Pinpoint the cell where the given text exists, returning its [x, y] midpoint coordinate. 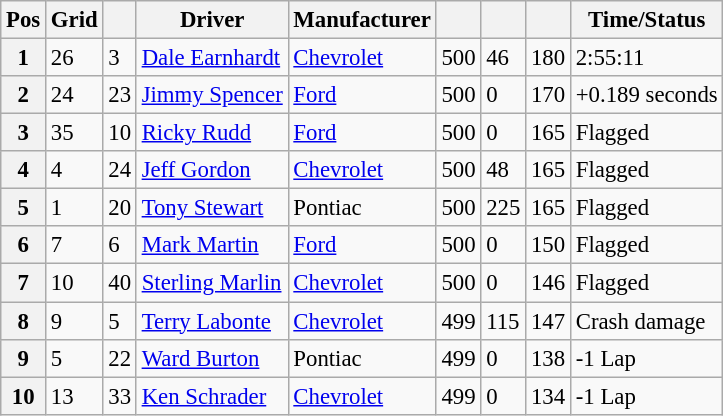
Dale Earnhardt [212, 58]
26 [74, 58]
150 [548, 245]
225 [504, 208]
Manufacturer [362, 20]
Jimmy Spencer [212, 95]
2 [24, 95]
35 [74, 133]
33 [120, 396]
8 [24, 321]
23 [120, 95]
Grid [74, 20]
Pos [24, 20]
Ricky Rudd [212, 133]
147 [548, 321]
146 [548, 283]
13 [74, 396]
20 [120, 208]
134 [548, 396]
40 [120, 283]
Mark Martin [212, 245]
Ward Burton [212, 358]
170 [548, 95]
Sterling Marlin [212, 283]
Tony Stewart [212, 208]
138 [548, 358]
Ken Schrader [212, 396]
Jeff Gordon [212, 170]
2:55:11 [646, 58]
48 [504, 170]
Crash damage [646, 321]
22 [120, 358]
46 [504, 58]
Driver [212, 20]
180 [548, 58]
+0.189 seconds [646, 95]
Terry Labonte [212, 321]
Time/Status [646, 20]
115 [504, 321]
